Determine the (X, Y) coordinate at the center of the cell enclosing the given text.  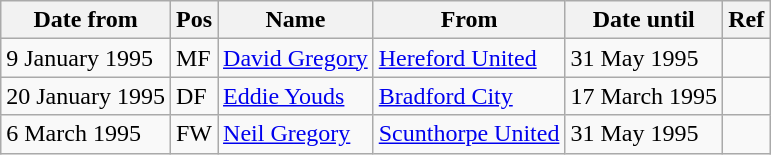
17 March 1995 (644, 96)
20 January 1995 (86, 96)
Scunthorpe United (469, 134)
9 January 1995 (86, 58)
Date until (644, 20)
Neil Gregory (296, 134)
FW (194, 134)
Pos (194, 20)
Ref (746, 20)
MF (194, 58)
Date from (86, 20)
Eddie Youds (296, 96)
Bradford City (469, 96)
6 March 1995 (86, 134)
Hereford United (469, 58)
From (469, 20)
DF (194, 96)
David Gregory (296, 58)
Name (296, 20)
